Scan for the cell matching the given text and deliver its (X, Y) coordinate at center. 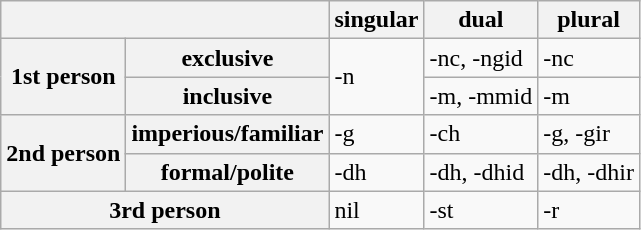
-nc, -ngid (481, 58)
-ch (481, 134)
plural (589, 20)
3rd person (165, 210)
1st person (64, 77)
formal/polite (228, 172)
-dh, -dhid (481, 172)
-m (589, 96)
inclusive (228, 96)
-r (589, 210)
2nd person (64, 153)
-m, -mmid (481, 96)
-dh, -dhir (589, 172)
nil (376, 210)
dual (481, 20)
-n (376, 77)
-st (481, 210)
singular (376, 20)
-dh (376, 172)
-nc (589, 58)
-g, -gir (589, 134)
exclusive (228, 58)
imperious/familiar (228, 134)
-g (376, 134)
